Determine the [x, y] coordinate at the center of the cell enclosing the given text.  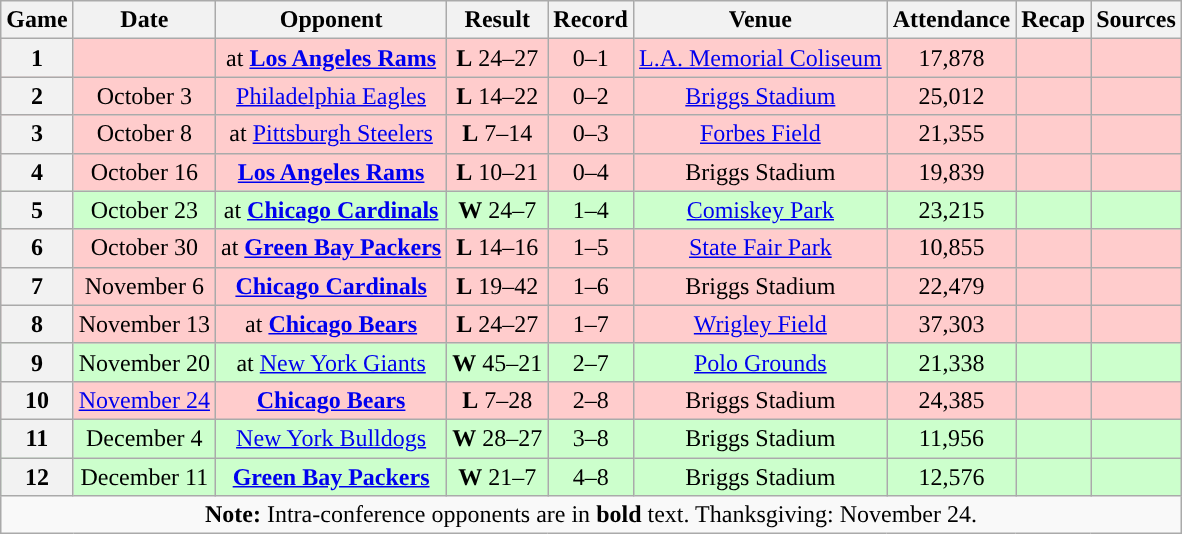
1–6 [591, 286]
at Los Angeles Rams [330, 58]
Los Angeles Rams [330, 172]
New York Bulldogs [330, 438]
1–4 [591, 210]
at Green Bay Packers [330, 248]
0–4 [591, 172]
21,338 [951, 362]
L.A. Memorial Coliseum [760, 58]
8 [37, 324]
L 14–16 [498, 248]
at Chicago Cardinals [330, 210]
Game [37, 20]
Polo Grounds [760, 362]
25,012 [951, 96]
0–3 [591, 134]
2–8 [591, 400]
W 28–27 [498, 438]
October 23 [144, 210]
November 6 [144, 286]
at New York Giants [330, 362]
19,839 [951, 172]
at Pittsburgh Steelers [330, 134]
17,878 [951, 58]
Chicago Bears [330, 400]
L 19–42 [498, 286]
5 [37, 210]
November 13 [144, 324]
22,479 [951, 286]
October 30 [144, 248]
L 10–21 [498, 172]
Record [591, 20]
1 [37, 58]
12 [37, 477]
Date [144, 20]
Chicago Cardinals [330, 286]
Sources [1136, 20]
December 4 [144, 438]
23,215 [951, 210]
4 [37, 172]
12,576 [951, 477]
L 7–28 [498, 400]
11,956 [951, 438]
Note: Intra-conference opponents are in bold text. Thanksgiving: November 24. [592, 515]
October 3 [144, 96]
Forbes Field [760, 134]
W 45–21 [498, 362]
Wrigley Field [760, 324]
4–8 [591, 477]
2 [37, 96]
6 [37, 248]
December 11 [144, 477]
9 [37, 362]
1–7 [591, 324]
1–5 [591, 248]
Philadelphia Eagles [330, 96]
37,303 [951, 324]
November 20 [144, 362]
November 24 [144, 400]
10 [37, 400]
W 24–7 [498, 210]
Green Bay Packers [330, 477]
W 21–7 [498, 477]
Attendance [951, 20]
Comiskey Park [760, 210]
3 [37, 134]
21,355 [951, 134]
Result [498, 20]
L 14–22 [498, 96]
0–1 [591, 58]
10,855 [951, 248]
Opponent [330, 20]
3–8 [591, 438]
7 [37, 286]
October 16 [144, 172]
Recap [1054, 20]
L 7–14 [498, 134]
11 [37, 438]
24,385 [951, 400]
Venue [760, 20]
0–2 [591, 96]
October 8 [144, 134]
2–7 [591, 362]
at Chicago Bears [330, 324]
State Fair Park [760, 248]
